Pinpoint the cell where the given text exists, returning its (x, y) midpoint coordinate. 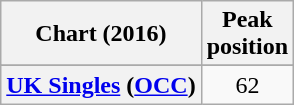
Peakposition (247, 34)
62 (247, 85)
Chart (2016) (101, 34)
UK Singles (OCC) (101, 85)
